Return the (x, y) coordinate for the center point of the cell that contains the specified text.  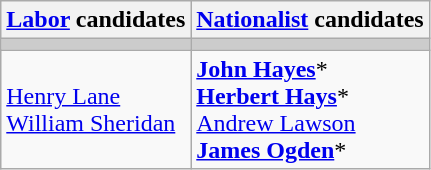
Labor candidates (96, 20)
Henry LaneWilliam Sheridan (96, 110)
John Hayes*Herbert Hays*Andrew LawsonJames Ogden* (310, 110)
Nationalist candidates (310, 20)
